Detect which cell encompasses the target text, then output its [x, y] center coordinate. 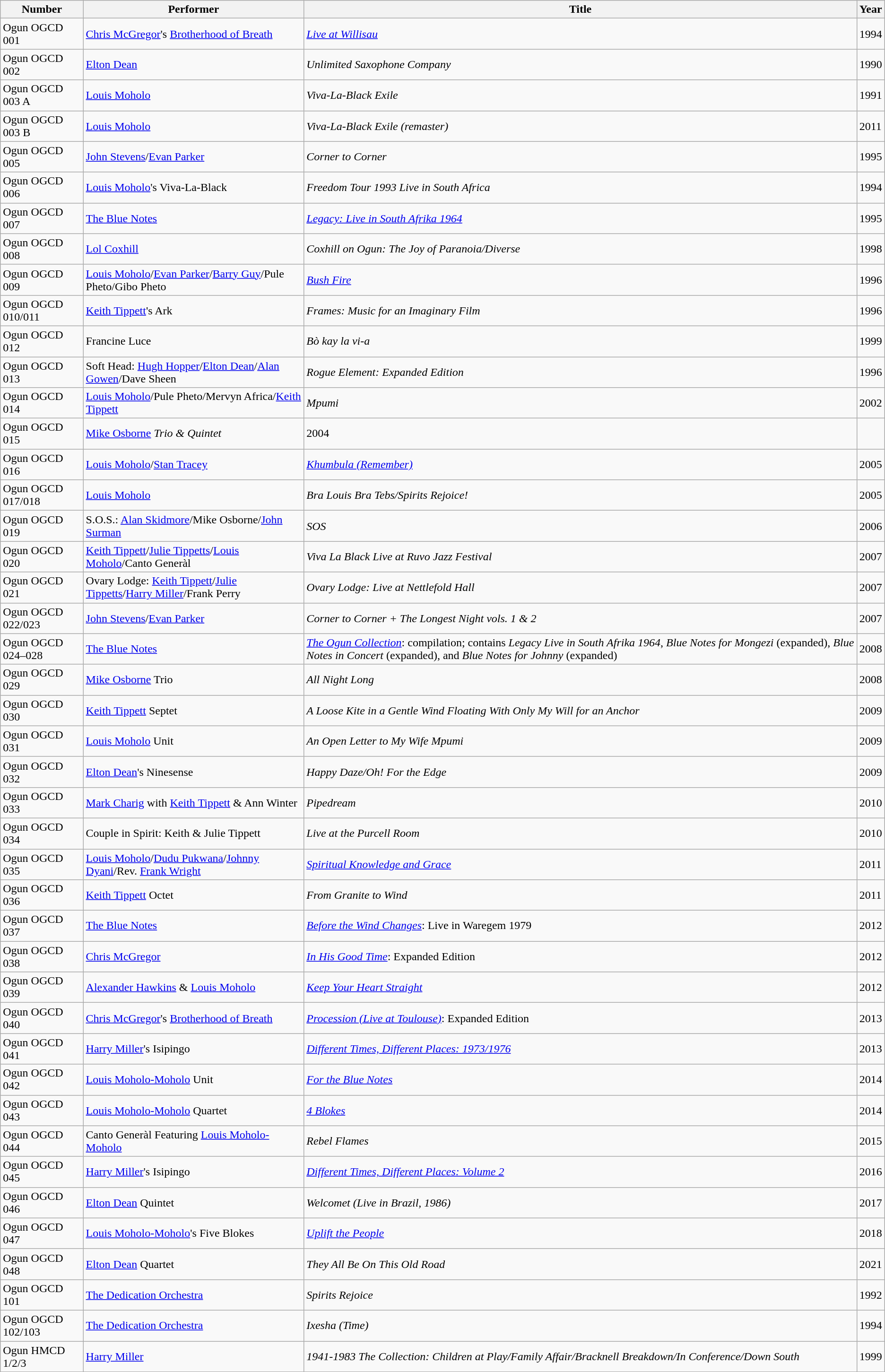
Rebel Flames [581, 1141]
Performer [194, 9]
Bra Louis Bra Tebs/Spirits Rejoice! [581, 495]
2017 [871, 1203]
Ogun OGCD 003 B [42, 126]
Ogun OGCD 030 [42, 710]
Keith Tippett Octet [194, 895]
Ogun OGCD 040 [42, 1018]
Ogun OGCD 008 [42, 249]
Mark Charig with Keith Tippett & Ann Winter [194, 803]
Corner to Corner + The Longest Night vols. 1 & 2 [581, 618]
Ogun OGCD 010/011 [42, 310]
Ogun OGCD 046 [42, 1203]
Viva La Black Live at Ruvo Jazz Festival [581, 557]
1990 [871, 64]
Ogun OGCD 003 A [42, 96]
Different Times, Different Places: 1973/1976 [581, 1049]
2018 [871, 1233]
Elton Dean [194, 64]
Viva-La-Black Exile [581, 96]
Mike Osborne Trio [194, 680]
Louis Moholo-Moholo Quartet [194, 1110]
4 Blokes [581, 1110]
Coxhill on Ogun: The Joy of Paranoia/Diverse [581, 249]
Ogun OGCD 032 [42, 772]
Live at Willisau [581, 34]
2016 [871, 1172]
Couple in Spirit: Keith & Julie Tippett [194, 833]
Keith Tippett's Ark [194, 310]
Khumbula (Remember) [581, 464]
Year [871, 9]
Rogue Element: Expanded Edition [581, 372]
Soft Head: Hugh Hopper/Elton Dean/Alan Gowen/Dave Sheen [194, 372]
Keep Your Heart Straight [581, 987]
Live at the Purcell Room [581, 833]
Canto Generàl Featuring Louis Moholo-Moholo [194, 1141]
Louis Moholo Unit [194, 741]
Ogun OGCD 043 [42, 1110]
Ogun OGCD 013 [42, 372]
Louis Moholo/Dudu Pukwana/Johnny Dyani/Rev. Frank Wright [194, 864]
Alexander Hawkins & Louis Moholo [194, 987]
Legacy: Live in South Afrika 1964 [581, 218]
Ogun OGCD 038 [42, 957]
Mpumi [581, 403]
Ogun OGCD 033 [42, 803]
Ogun OGCD 019 [42, 526]
Ogun OGCD 001 [42, 34]
Different Times, Different Places: Volume 2 [581, 1172]
Elton Dean's Ninesense [194, 772]
1941-1983 The Collection: Children at Play/Family Affair/Bracknell Breakdown/In Conference/Down South [581, 1356]
Ogun OGCD 017/018 [42, 495]
Ogun OGCD 014 [42, 403]
Ogun OGCD 036 [42, 895]
Ogun OGCD 042 [42, 1080]
All Night Long [581, 680]
Ogun OGCD 022/023 [42, 618]
Keith Tippett/Julie Tippetts/Louis Moholo/Canto Generàl [194, 557]
Ogun OGCD 034 [42, 833]
From Granite to Wind [581, 895]
Freedom Tour 1993 Live in South Africa [581, 187]
2006 [871, 526]
Ogun OGCD 035 [42, 864]
Corner to Corner [581, 157]
Ogun OGCD 041 [42, 1049]
Ovary Lodge: Live at Nettlefold Hall [581, 587]
Number [42, 9]
Frames: Music for an Imaginary Film [581, 310]
Bush Fire [581, 280]
Before the Wind Changes: Live in Waregem 1979 [581, 926]
Pipedream [581, 803]
Harry Miller [194, 1356]
Uplift the People [581, 1233]
Ogun OGCD 015 [42, 434]
Louis Moholo's Viva-La-Black [194, 187]
Spiritual Knowledge and Grace [581, 864]
SOS [581, 526]
Viva-La-Black Exile (remaster) [581, 126]
Ogun OGCD 002 [42, 64]
Unlimited Saxophone Company [581, 64]
Ogun OGCD 044 [42, 1141]
Ogun OGCD 037 [42, 926]
2004 [581, 434]
Ogun OGCD 021 [42, 587]
Happy Daze/Oh! For the Edge [581, 772]
They All Be On This Old Road [581, 1264]
For the Blue Notes [581, 1080]
Ogun OGCD 009 [42, 280]
Bò kay la vi-a [581, 341]
Ogun OGCD 005 [42, 157]
Francine Luce [194, 341]
Louis Moholo/Stan Tracey [194, 464]
Ogun OGCD 006 [42, 187]
2021 [871, 1264]
Lol Coxhill [194, 249]
Elton Dean Quartet [194, 1264]
Mike Osborne Trio & Quintet [194, 434]
Ogun OGCD 012 [42, 341]
Ogun OGCD 101 [42, 1294]
An Open Letter to My Wife Mpumi [581, 741]
Title [581, 9]
Chris McGregor [194, 957]
Procession (Live at Toulouse): Expanded Edition [581, 1018]
Ogun OGCD 031 [42, 741]
2002 [871, 403]
Keith Tippett Septet [194, 710]
1992 [871, 1294]
2015 [871, 1141]
1998 [871, 249]
Ogun OGCD 048 [42, 1264]
Louis Moholo-Moholo's Five Blokes [194, 1233]
Ogun OGCD 029 [42, 680]
Ogun OGCD 102/103 [42, 1326]
1991 [871, 96]
Welcomet (Live in Brazil, 1986) [581, 1203]
Ogun OGCD 047 [42, 1233]
S.O.S.: Alan Skidmore/Mike Osborne/John Surman [194, 526]
Louis Moholo/Pule Pheto/Mervyn Africa/Keith Tippett [194, 403]
Louis Moholo/Evan Parker/Barry Guy/Pule Pheto/Gibo Pheto [194, 280]
Ogun OGCD 045 [42, 1172]
Ovary Lodge: Keith Tippett/Julie Tippetts/Harry Miller/Frank Perry [194, 587]
In His Good Time: Expanded Edition [581, 957]
A Loose Kite in a Gentle Wind Floating With Only My Will for an Anchor [581, 710]
Ogun HMCD 1/2/3 [42, 1356]
Ogun OGCD 020 [42, 557]
Ogun OGCD 007 [42, 218]
Ixesha (Time) [581, 1326]
Ogun OGCD 039 [42, 987]
Spirits Rejoice [581, 1294]
Louis Moholo-Moholo Unit [194, 1080]
Ogun OGCD 016 [42, 464]
Elton Dean Quintet [194, 1203]
Ogun OGCD 024–028 [42, 649]
